Find where the given text appears and provide that cell's center as [X, Y] coordinate. 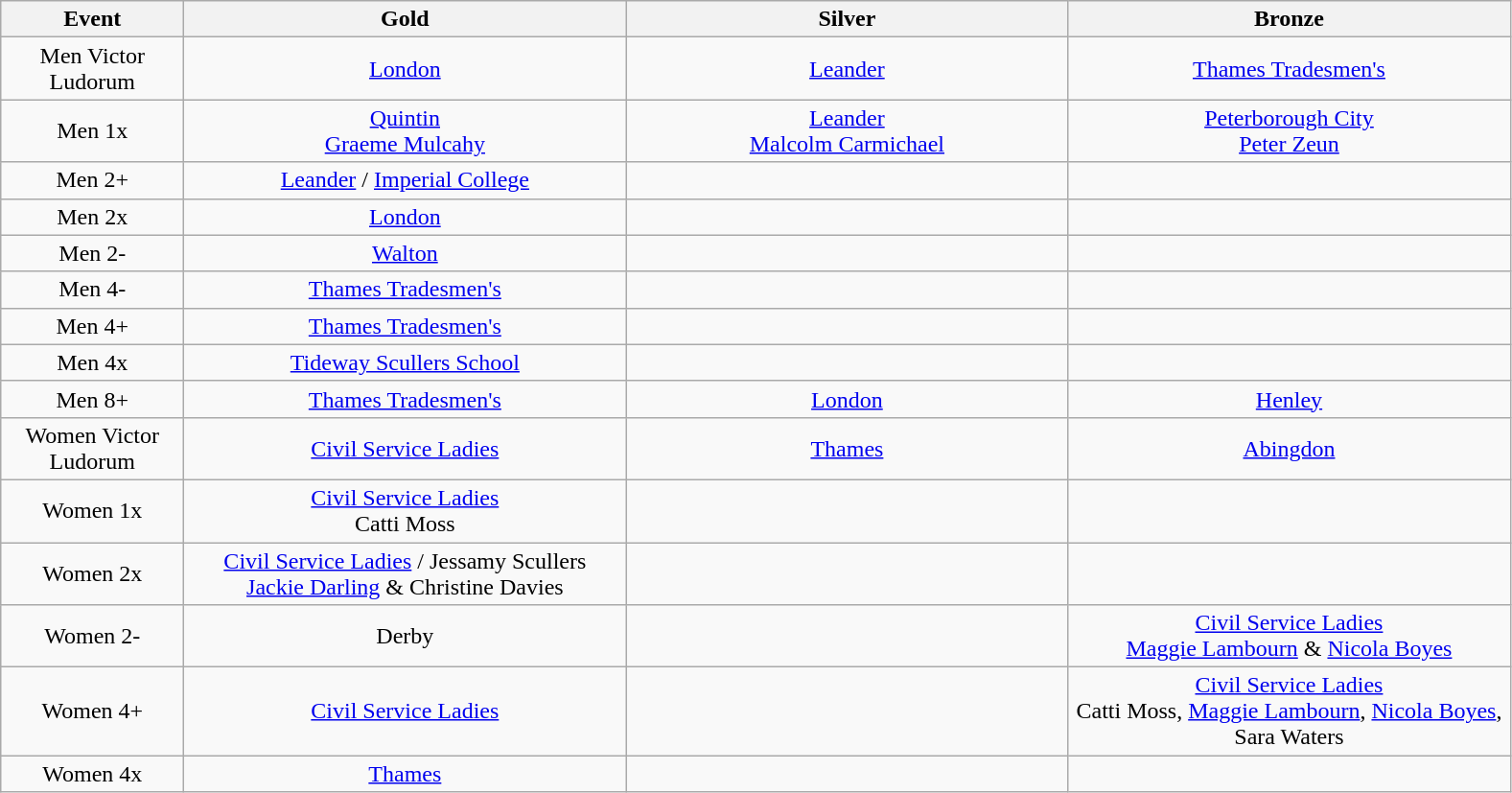
Women Victor Ludorum [92, 449]
Men 8+ [92, 399]
Men 4+ [92, 326]
Women 2x [92, 573]
Abingdon [1289, 449]
Civil Service LadiesCatti Moss [405, 510]
Men 2x [92, 217]
Men 2- [92, 253]
Men 1x [92, 130]
Civil Service LadiesCatti Moss, Maggie Lambourn, Nicola Boyes, Sara Waters [1289, 711]
Tideway Scullers School [405, 362]
QuintinGraeme Mulcahy [405, 130]
Henley [1289, 399]
Men 4x [92, 362]
Peterborough CityPeter Zeun [1289, 130]
Walton [405, 253]
Civil Service LadiesMaggie Lambourn & Nicola Boyes [1289, 637]
Women 4+ [92, 711]
Leander Malcolm Carmichael [848, 130]
Women 1x [92, 510]
Derby [405, 637]
Men Victor Ludorum [92, 69]
Leander [848, 69]
Bronze [1289, 19]
Silver [848, 19]
Leander / Imperial College [405, 180]
Women 4x [92, 774]
Civil Service Ladies / Jessamy ScullersJackie Darling & Christine Davies [405, 573]
Women 2- [92, 637]
Men 4- [92, 290]
Men 2+ [92, 180]
Event [92, 19]
Gold [405, 19]
